Search for the cell housing the specified text and yield its [X, Y] center coordinate. 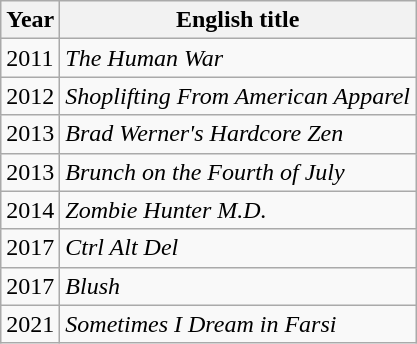
2021 [30, 324]
Brunch on the Fourth of July [238, 172]
2012 [30, 96]
The Human War [238, 58]
Sometimes I Dream in Farsi [238, 324]
Brad Werner's Hardcore Zen [238, 134]
Year [30, 20]
2011 [30, 58]
Shoplifting From American Apparel [238, 96]
Blush [238, 286]
2014 [30, 210]
Zombie Hunter M.D. [238, 210]
Ctrl Alt Del [238, 248]
English title [238, 20]
